Detect which cell encompasses the target text, then output its [X, Y] center coordinate. 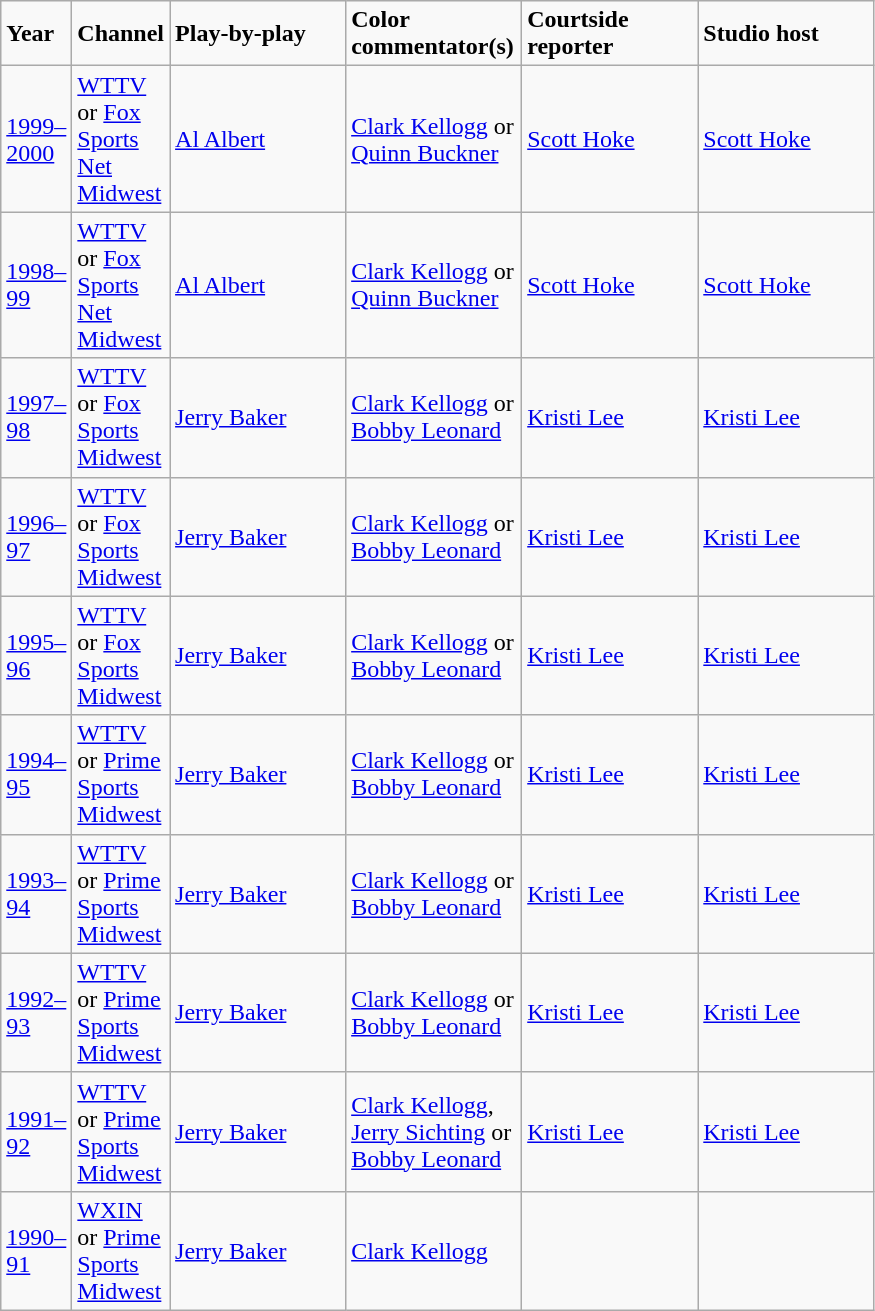
1996–97 [36, 536]
1994–95 [36, 774]
1999–2000 [36, 139]
1993–94 [36, 894]
Play-by-play [258, 34]
1998–99 [36, 285]
WXIN or Prime Sports Midwest [121, 1250]
Clark Kellogg, Jerry Sichting or Bobby Leonard [434, 1132]
Channel [121, 34]
1992–93 [36, 1012]
Color commentator(s) [434, 34]
Clark Kellogg [434, 1250]
Year [36, 34]
Studio host [786, 34]
1995–96 [36, 656]
Courtside reporter [610, 34]
1997–98 [36, 418]
1991–92 [36, 1132]
1990–91 [36, 1250]
